Search for the cell housing the specified text and yield its (x, y) center coordinate. 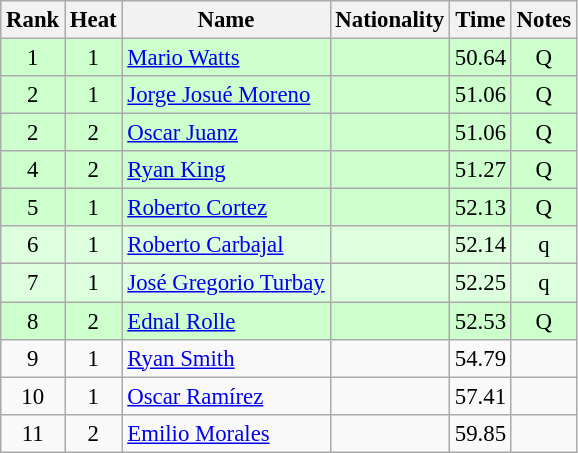
Emilio Morales (226, 433)
50.64 (480, 58)
Jorge Josué Moreno (226, 95)
59.85 (480, 433)
57.41 (480, 396)
Name (226, 20)
Notes (544, 20)
Mario Watts (226, 58)
11 (33, 433)
52.53 (480, 321)
51.27 (480, 170)
Oscar Juanz (226, 133)
Ryan King (226, 170)
Nationality (390, 20)
José Gregorio Turbay (226, 283)
52.13 (480, 208)
10 (33, 396)
Ednal Rolle (226, 321)
5 (33, 208)
Time (480, 20)
52.14 (480, 245)
Roberto Carbajal (226, 245)
8 (33, 321)
7 (33, 283)
Rank (33, 20)
9 (33, 358)
Ryan Smith (226, 358)
Oscar Ramírez (226, 396)
6 (33, 245)
4 (33, 170)
52.25 (480, 283)
54.79 (480, 358)
Heat (94, 20)
Roberto Cortez (226, 208)
